Scan for the cell matching the given text and deliver its [X, Y] coordinate at center. 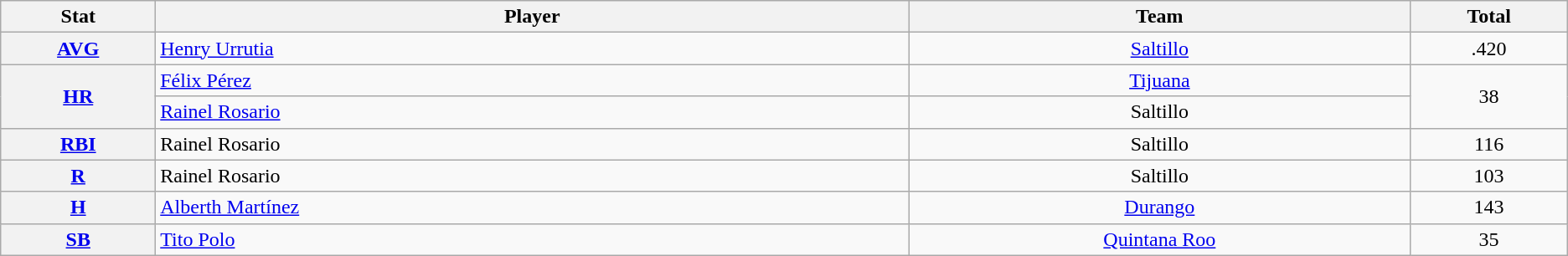
RBI [79, 144]
Quintana Roo [1159, 239]
Félix Pérez [533, 80]
Alberth Martínez [533, 207]
116 [1489, 144]
H [79, 207]
HR [79, 96]
R [79, 176]
Tijuana [1159, 80]
Stat [79, 17]
Durango [1159, 207]
SB [79, 239]
35 [1489, 239]
143 [1489, 207]
Total [1489, 17]
38 [1489, 96]
AVG [79, 49]
.420 [1489, 49]
Tito Polo [533, 239]
Player [533, 17]
Henry Urrutia [533, 49]
103 [1489, 176]
Team [1159, 17]
